Scan for the cell matching the given text and deliver its (x, y) coordinate at center. 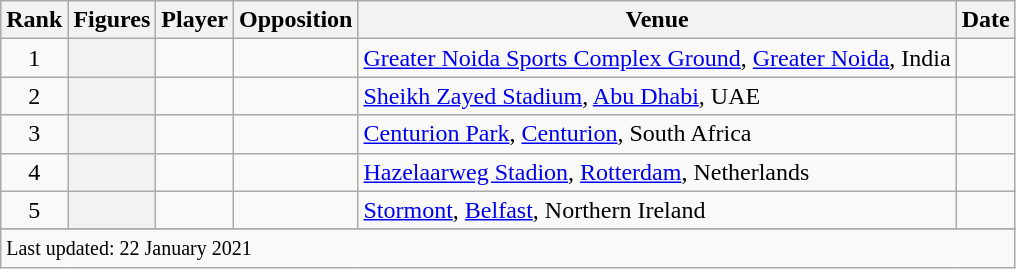
2 (34, 96)
Sheikh Zayed Stadium, Abu Dhabi, UAE (657, 96)
Venue (657, 20)
Player (195, 20)
Centurion Park, Centurion, South Africa (657, 134)
Date (986, 20)
Stormont, Belfast, Northern Ireland (657, 210)
1 (34, 58)
Rank (34, 20)
Hazelaarweg Stadion, Rotterdam, Netherlands (657, 172)
5 (34, 210)
Greater Noida Sports Complex Ground, Greater Noida, India (657, 58)
4 (34, 172)
Figures (112, 20)
Opposition (296, 20)
Last updated: 22 January 2021 (508, 248)
3 (34, 134)
